Determine the [x, y] coordinate at the center of the cell enclosing the given text.  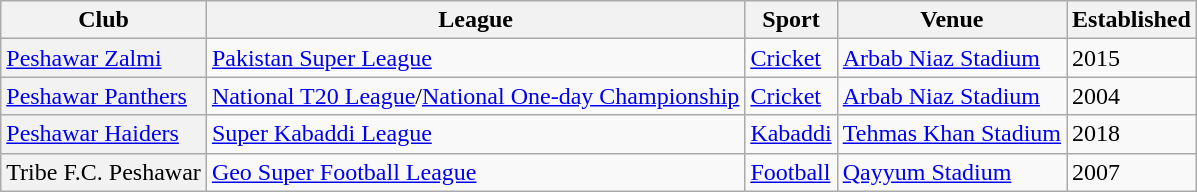
Tribe F.C. Peshawar [104, 172]
League [475, 20]
Established [1132, 20]
2015 [1132, 58]
Super Kabaddi League [475, 134]
Peshawar Haiders [104, 134]
Football [791, 172]
Venue [952, 20]
Peshawar Panthers [104, 96]
Club [104, 20]
Qayyum Stadium [952, 172]
Kabaddi [791, 134]
2007 [1132, 172]
Pakistan Super League [475, 58]
2018 [1132, 134]
2004 [1132, 96]
Sport [791, 20]
Peshawar Zalmi [104, 58]
Geo Super Football League [475, 172]
Tehmas Khan Stadium [952, 134]
National T20 League/National One-day Championship [475, 96]
